Return the (X, Y) coordinate for the center point of the cell that contains the specified text.  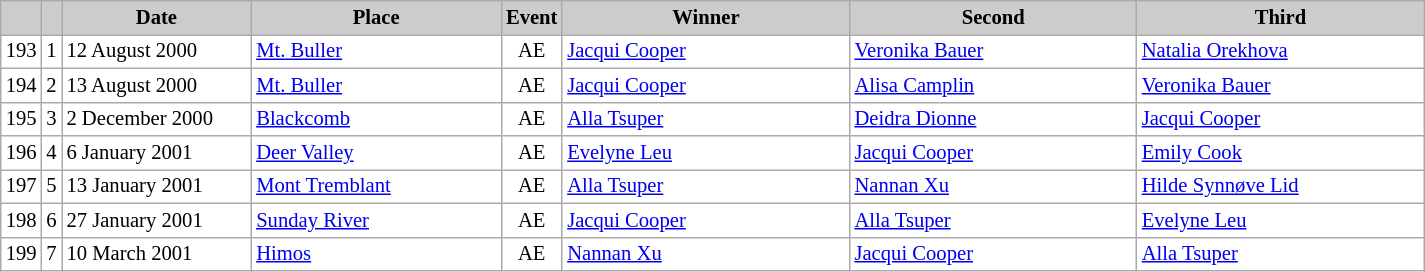
Second (994, 17)
13 August 2000 (157, 85)
Alisa Camplin (994, 85)
Deidra Dionne (994, 119)
Deer Valley (376, 153)
7 (51, 254)
Date (157, 17)
197 (22, 186)
199 (22, 254)
Hilde Synnøve Lid (1280, 186)
Event (532, 17)
3 (51, 119)
1 (51, 51)
Himos (376, 254)
12 August 2000 (157, 51)
2 December 2000 (157, 119)
4 (51, 153)
193 (22, 51)
194 (22, 85)
196 (22, 153)
10 March 2001 (157, 254)
Natalia Orekhova (1280, 51)
198 (22, 220)
Third (1280, 17)
2 (51, 85)
6 (51, 220)
13 January 2001 (157, 186)
5 (51, 186)
Emily Cook (1280, 153)
Place (376, 17)
Winner (706, 17)
Sunday River (376, 220)
Blackcomb (376, 119)
27 January 2001 (157, 220)
Mont Tremblant (376, 186)
6 January 2001 (157, 153)
195 (22, 119)
